Output the [x, y] coordinate of the center of the cell containing the given text.  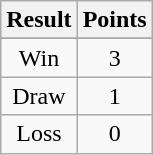
Draw [39, 96]
Win [39, 58]
0 [114, 134]
Result [39, 20]
Loss [39, 134]
3 [114, 58]
1 [114, 96]
Points [114, 20]
